Pinpoint the cell where the given text exists, returning its [x, y] midpoint coordinate. 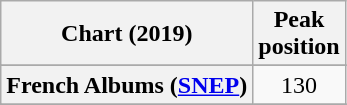
130 [299, 85]
French Albums (SNEP) [127, 85]
Chart (2019) [127, 34]
Peakposition [299, 34]
